Detect which cell encompasses the target text, then output its (X, Y) center coordinate. 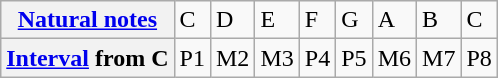
M2 (232, 58)
M7 (439, 58)
P8 (479, 58)
A (394, 20)
F (317, 20)
M6 (394, 58)
G (354, 20)
E (277, 20)
P1 (192, 58)
P5 (354, 58)
Interval from C (88, 58)
P4 (317, 58)
B (439, 20)
Natural notes (88, 20)
M3 (277, 58)
D (232, 20)
